Output the (x, y) coordinate of the center of the cell containing the given text.  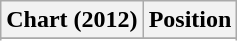
Position (190, 20)
Chart (2012) (72, 20)
